Determine the [x, y] coordinate at the center of the cell enclosing the given text.  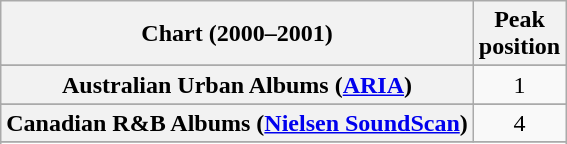
1 [519, 85]
Chart (2000–2001) [238, 34]
Peakposition [519, 34]
Australian Urban Albums (ARIA) [238, 85]
4 [519, 123]
Canadian R&B Albums (Nielsen SoundScan) [238, 123]
